Search for the cell housing the specified text and yield its [X, Y] center coordinate. 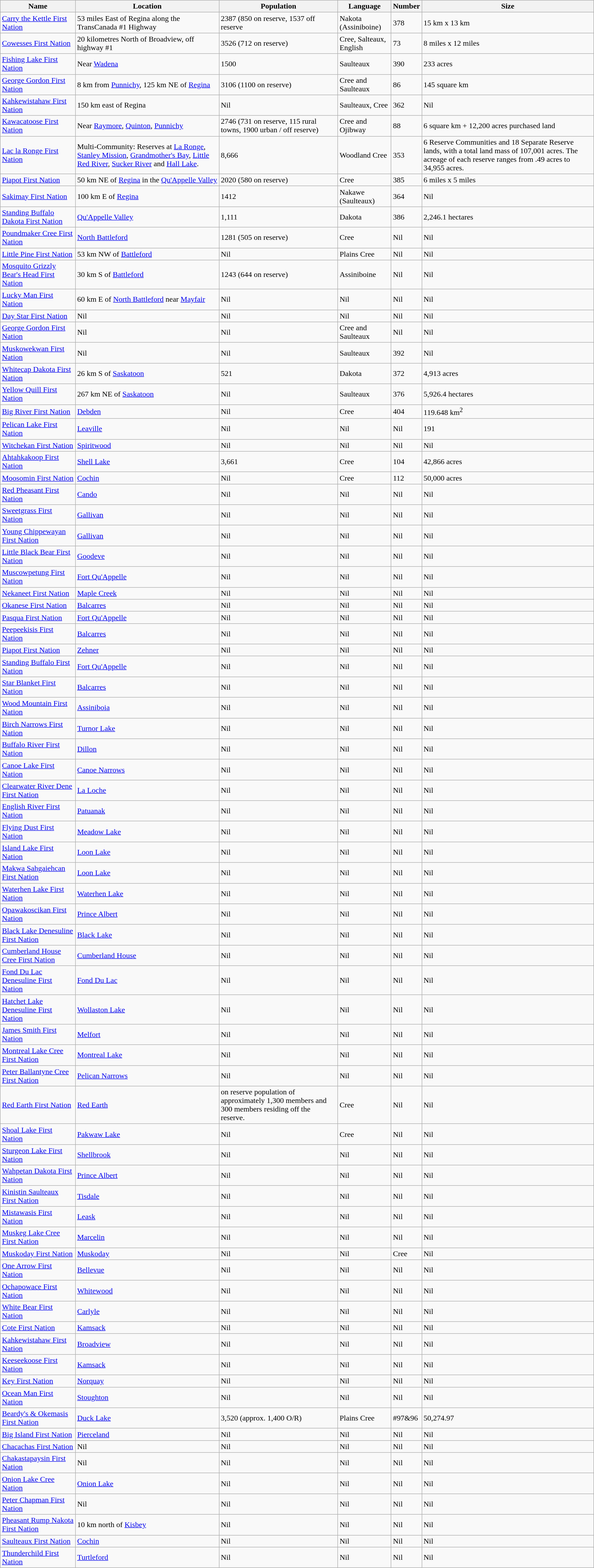
Standing Buffalo First Nation [38, 666]
145 square km [508, 84]
Language [365, 6]
390 [406, 64]
Assiniboia [147, 708]
378 [406, 23]
Big Island First Nation [38, 1434]
2,246.1 hectares [508, 217]
Black Lake [147, 935]
Qu'Appelle Valley [147, 217]
100 km E of Regina [147, 196]
Waterhen Lake [147, 893]
Onion Lake Cree Nation [38, 1483]
392 [406, 353]
Saulteaux First Nation [38, 1541]
233 acres [508, 64]
Hatchet Lake Denesuline First Nation [38, 1009]
on reserve population of approximately 1,300 members and 300 members residing off the reserve. [278, 1105]
Pelican Narrows [147, 1076]
Broadview [147, 1344]
Poundmaker Cree First Nation [38, 237]
Nakawe (Saulteaux) [365, 196]
Red Earth [147, 1105]
Population [278, 6]
Assiniboine [365, 275]
Patuanak [147, 811]
Yellow Quill First Nation [38, 394]
Muskowekwan First Nation [38, 353]
3,661 [278, 462]
Key First Nation [38, 1381]
Cree, Salteaux, English [365, 43]
Makwa Sahgaiehcan First Nation [38, 873]
353 [406, 155]
James Smith First Nation [38, 1034]
Kinistin Saulteaux First Nation [38, 1196]
Goodeve [147, 556]
6 miles x 5 miles [508, 180]
La Loche [147, 791]
Lac la Ronge First Nation [38, 155]
Stoughton [147, 1398]
8 km from Punnichy, 125 km NE of Regina [147, 84]
521 [278, 374]
2387 (850 on reserve, 1537 off reserve [278, 23]
Cumberland House Cree First Nation [38, 955]
53 miles East of Regina along the TransCanada #1 Highway [147, 23]
Fond Du Lac [147, 980]
Shoal Lake First Nation [38, 1134]
1243 (644 on reserve) [278, 275]
Kawacatoose First Nation [38, 126]
Star Blanket First Nation [38, 687]
1500 [278, 64]
104 [406, 462]
50,274.97 [508, 1418]
White Bear First Nation [38, 1311]
385 [406, 180]
Standing Buffalo Dakota First Nation [38, 217]
Maple Creek [147, 593]
2746 (731 on reserve, 115 rural towns, 1900 urban / off reserve) [278, 126]
Pierceland [147, 1434]
Saulteaux, Cree [365, 105]
50 km NE of Regina in the Qu'Appelle Valley [147, 180]
Beardy's & Okemasis First Nation [38, 1418]
Okanese First Nation [38, 605]
Muscowpetung First Nation [38, 577]
One Arrow First Nation [38, 1270]
Marcelin [147, 1237]
Turtleford [147, 1558]
Pelican Lake First Nation [38, 429]
Multi-Community: Reserves at La Ronge, Stanley Mission, Grandmother's Bay, Little Red River, Sucker River and Hall Lake. [147, 155]
Cree and Ojibway [365, 126]
Shellbrook [147, 1155]
Chacachas First Nation [38, 1447]
Turnor Lake [147, 728]
Whitecap Dakota First Nation [38, 374]
Spiritwood [147, 445]
Name [38, 6]
1281 (505 on reserve) [278, 237]
North Battleford [147, 237]
Witchekan First Nation [38, 445]
Near Wadena [147, 64]
112 [406, 478]
Mosquito Grizzly Bear's Head First Nation [38, 275]
Meadow Lake [147, 832]
Black Lake Denesuline First Nation [38, 935]
Cumberland House [147, 955]
Dillon [147, 749]
404 [406, 412]
Waterhen Lake First Nation [38, 893]
Nakota (Assiniboine) [365, 23]
Cowesses First Nation [38, 43]
Sakimay First Nation [38, 196]
5,926.4 hectares [508, 394]
4,913 acres [508, 374]
119.648 km2 [508, 412]
6 square km + 12,200 acres purchased land [508, 126]
Thunderchild First Nation [38, 1558]
Whitewood [147, 1290]
50,000 acres [508, 478]
Shell Lake [147, 462]
Buffalo River First Nation [38, 749]
Lucky Man First Nation [38, 299]
26 km S of Saskatoon [147, 374]
60 km E of North Battleford near Mayfair [147, 299]
Muskeg Lake Cree First Nation [38, 1237]
#97&96 [406, 1418]
Red Earth First Nation [38, 1105]
Size [508, 6]
Leask [147, 1217]
Bellevue [147, 1270]
1,111 [278, 217]
Wahpetan Dakota First Nation [38, 1176]
386 [406, 217]
Pakwaw Lake [147, 1134]
Peter Ballantyne Cree First Nation [38, 1076]
2020 (580 on reserve) [278, 180]
376 [406, 394]
Muskoday [147, 1254]
Island Lake First Nation [38, 852]
Fond Du Lac Denesuline First Nation [38, 980]
73 [406, 43]
42,866 acres [508, 462]
Montreal Lake [147, 1055]
Carry the Kettle First Nation [38, 23]
Fishing Lake First Nation [38, 64]
Zehner [147, 650]
Opawakoscikan First Nation [38, 914]
1412 [278, 196]
30 km S of Battleford [147, 275]
Nekaneet First Nation [38, 593]
8,666 [278, 155]
Clearwater River Dene First Nation [38, 791]
15 km x 13 km [508, 23]
Canoe Narrows [147, 770]
150 km east of Regina [147, 105]
Montreal Lake Cree First Nation [38, 1055]
Duck Lake [147, 1418]
Peepeekisis First Nation [38, 634]
8 miles x 12 miles [508, 43]
Leaville [147, 429]
Melfort [147, 1034]
3,520 (approx. 1,400 O/R) [278, 1418]
Pheasant Rump Nakota First Nation [38, 1525]
Norquay [147, 1381]
Location [147, 6]
Carlyle [147, 1311]
Ochapowace First Nation [38, 1290]
Moosomin First Nation [38, 478]
Cote First Nation [38, 1328]
Birch Narrows First Nation [38, 728]
Mistawasis First Nation [38, 1217]
Onion Lake [147, 1483]
Pasqua First Nation [38, 617]
Debden [147, 412]
Sturgeon Lake First Nation [38, 1155]
267 km NE of Saskatoon [147, 394]
Woodland Cree [365, 155]
191 [508, 429]
Little Pine First Nation [38, 254]
Cando [147, 494]
Number [406, 6]
364 [406, 196]
Flying Dust First Nation [38, 832]
3106 (1100 on reserve) [278, 84]
Wollaston Lake [147, 1009]
Red Pheasant First Nation [38, 494]
Tisdale [147, 1196]
Sweetgrass First Nation [38, 515]
53 km NW of Battleford [147, 254]
88 [406, 126]
Keeseekoose First Nation [38, 1365]
86 [406, 84]
Young Chippewayan First Nation [38, 535]
Ocean Man First Nation [38, 1398]
Wood Mountain First Nation [38, 708]
Big River First Nation [38, 412]
Canoe Lake First Nation [38, 770]
Muskoday First Nation [38, 1254]
372 [406, 374]
10 km north of Kisbey [147, 1525]
Day Star First Nation [38, 316]
Ahtahkakoop First Nation [38, 462]
English River First Nation [38, 811]
Peter Chapman First Nation [38, 1504]
Near Raymore, Quinton, Punnichy [147, 126]
362 [406, 105]
Little Black Bear First Nation [38, 556]
20 kilometres North of Broadview, off highway #1 [147, 43]
Chakastapaysin First Nation [38, 1463]
3526 (712 on reserve) [278, 43]
